Output the [x, y] coordinate of the center of the cell containing the given text.  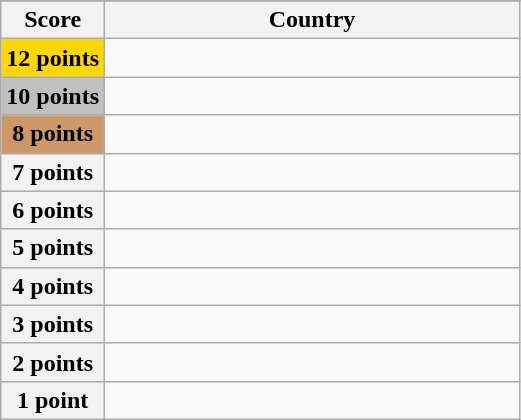
7 points [53, 172]
Score [53, 20]
2 points [53, 362]
10 points [53, 96]
4 points [53, 286]
8 points [53, 134]
12 points [53, 58]
5 points [53, 248]
6 points [53, 210]
Country [312, 20]
1 point [53, 400]
3 points [53, 324]
